Search for the cell housing the specified text and yield its [x, y] center coordinate. 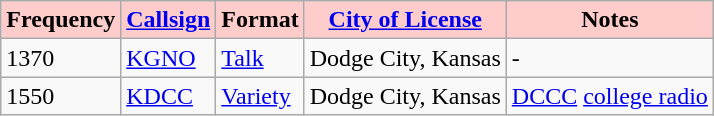
Notes [610, 20]
KGNO [168, 58]
Frequency [61, 20]
Format [260, 20]
City of License [405, 20]
1370 [61, 58]
Talk [260, 58]
1550 [61, 96]
Callsign [168, 20]
Variety [260, 96]
DCCC college radio [610, 96]
- [610, 58]
KDCC [168, 96]
